Capture the cell that displays the provided text and extract its (x, y) central coordinate. 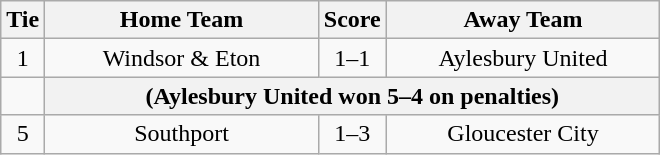
1 (23, 58)
Windsor & Eton (182, 58)
1–1 (352, 58)
Gloucester City (523, 134)
Aylesbury United (523, 58)
(Aylesbury United won 5–4 on penalties) (352, 96)
Away Team (523, 20)
Score (352, 20)
Southport (182, 134)
5 (23, 134)
Home Team (182, 20)
Tie (23, 20)
1–3 (352, 134)
